Identify which cell holds the provided text, then report its [X, Y] central coordinate. 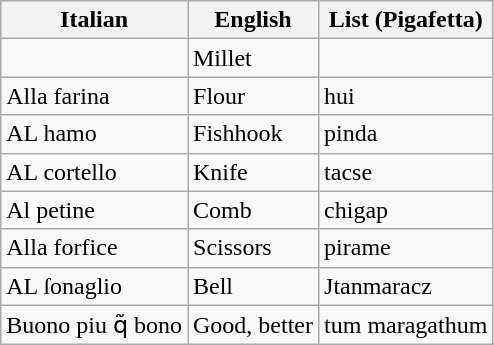
Alla forfice [94, 248]
Al petine [94, 210]
Buono piu q̃ bono [94, 325]
tum maragathum [406, 325]
Scissors [254, 248]
AL hamo [94, 134]
AL ſonaglio [94, 286]
chigap [406, 210]
English [254, 20]
Flour [254, 96]
hui [406, 96]
Comb [254, 210]
pirame [406, 248]
Millet [254, 58]
Alla farina [94, 96]
Jtanmaracz [406, 286]
AL cortello [94, 172]
Fishhook [254, 134]
Bell [254, 286]
List (Pigafetta) [406, 20]
Italian [94, 20]
tacse [406, 172]
pinda [406, 134]
Good, better [254, 325]
Knife [254, 172]
